Output the (X, Y) coordinate of the center of the cell containing the given text.  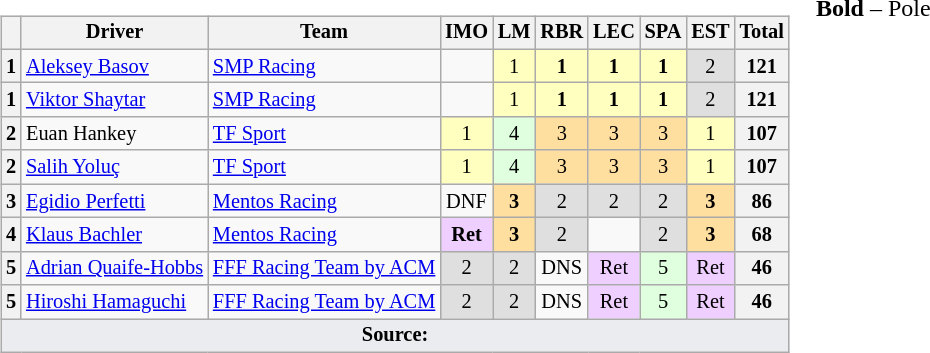
Aleksey Basov (114, 66)
LM (514, 33)
Salih Yoluç (114, 167)
86 (762, 201)
Hiroshi Hamaguchi (114, 302)
Viktor Shaytar (114, 100)
LEC (614, 33)
Egidio Perfetti (114, 201)
IMO (466, 33)
Team (324, 33)
Klaus Bachler (114, 235)
EST (710, 33)
Euan Hankey (114, 134)
RBR (562, 33)
Driver (114, 33)
68 (762, 235)
Adrian Quaife-Hobbs (114, 268)
Source: (395, 336)
DNF (466, 201)
SPA (664, 33)
Total (762, 33)
